Identify which cell holds the provided text, then report its (X, Y) central coordinate. 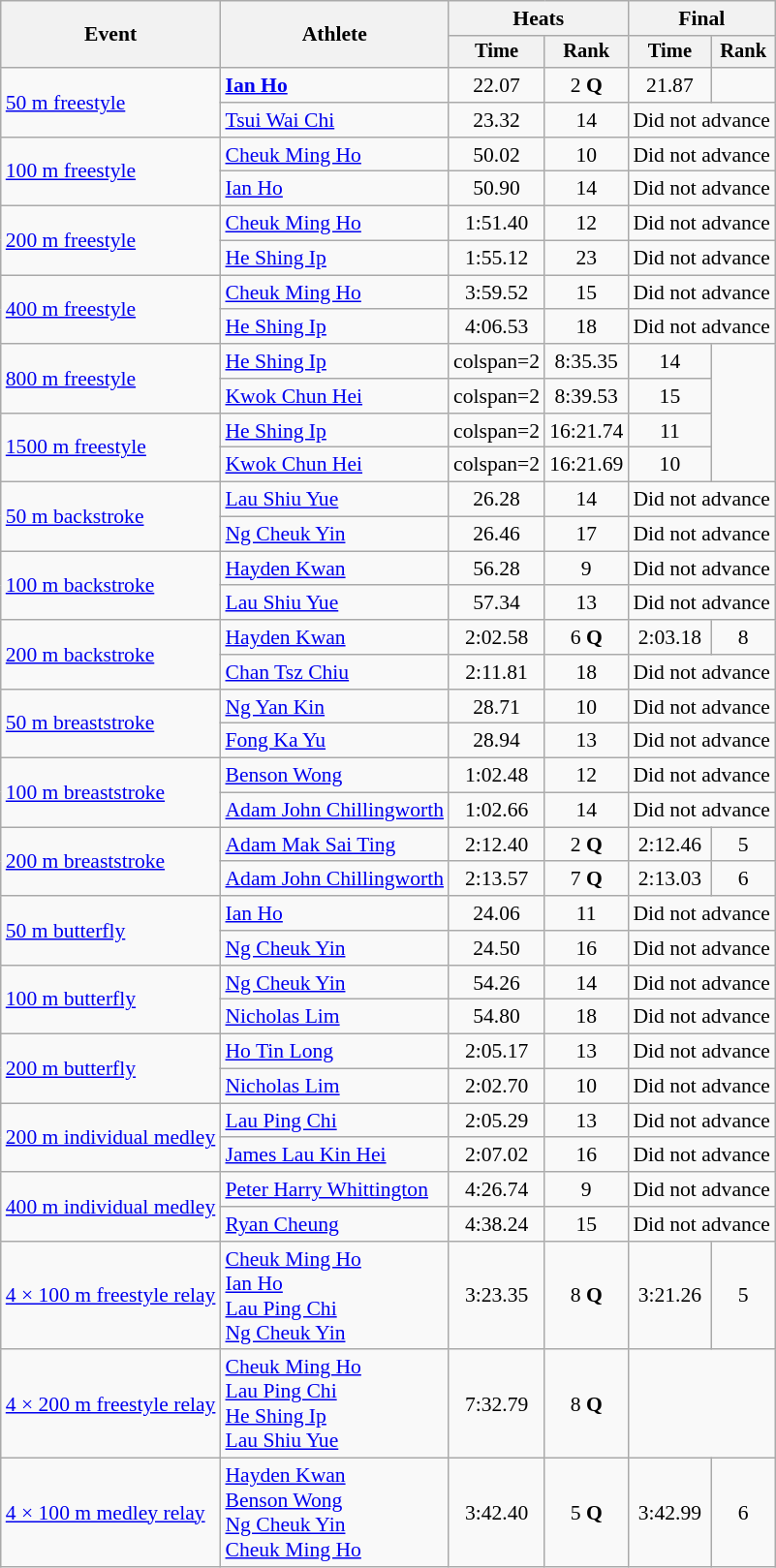
26.46 (496, 535)
100 m backstroke (110, 585)
2:03.18 (669, 637)
800 m freestyle (110, 378)
23.32 (496, 120)
8:35.35 (586, 361)
3:59.52 (496, 292)
Heats (539, 18)
50 m breaststroke (110, 724)
2:02.70 (496, 1087)
Cheuk Ming HoIan HoLau Ping ChiNg Cheuk Yin (334, 1296)
4:38.24 (496, 1224)
54.26 (496, 983)
Ho Tin Long (334, 1052)
4 × 100 m freestyle relay (110, 1296)
23 (586, 259)
57.34 (496, 603)
2:13.57 (496, 879)
4 × 100 m medley relay (110, 1513)
28.71 (496, 707)
Adam Mak Sai Ting (334, 845)
400 m freestyle (110, 310)
Ryan Cheung (334, 1224)
16:21.69 (586, 465)
Fong Ka Yu (334, 741)
7 Q (586, 879)
1:55.12 (496, 259)
6 Q (586, 637)
8 (743, 637)
Athlete (334, 35)
4:06.53 (496, 327)
4 × 200 m freestyle relay (110, 1404)
Peter Harry Whittington (334, 1189)
1:51.40 (496, 224)
100 m butterfly (110, 999)
22.07 (496, 85)
2:07.02 (496, 1155)
Tsui Wai Chi (334, 120)
Hayden KwanBenson WongNg Cheuk YinCheuk Ming Ho (334, 1513)
2:13.03 (669, 879)
50 m freestyle (110, 103)
200 m freestyle (110, 240)
Final (701, 18)
50 m butterfly (110, 930)
Lau Ping Chi (334, 1121)
200 m butterfly (110, 1069)
Ng Yan Kin (334, 707)
3:42.99 (669, 1513)
400 m individual medley (110, 1207)
50.02 (496, 155)
8:39.53 (586, 396)
2:12.46 (669, 845)
50.90 (496, 189)
1500 m freestyle (110, 447)
100 m freestyle (110, 172)
16:21.74 (586, 431)
56.28 (496, 569)
7:32.79 (496, 1404)
5 Q (586, 1513)
28.94 (496, 741)
100 m breaststroke (110, 792)
Benson Wong (334, 776)
2:05.29 (496, 1121)
Chan Tsz Chiu (334, 672)
2:11.81 (496, 672)
3:21.26 (669, 1296)
1:02.66 (496, 811)
3:23.35 (496, 1296)
James Lau Kin Hei (334, 1155)
200 m breaststroke (110, 862)
21.87 (669, 85)
17 (586, 535)
200 m backstroke (110, 655)
24.50 (496, 948)
Event (110, 35)
26.28 (496, 500)
200 m individual medley (110, 1137)
50 m backstroke (110, 517)
4:26.74 (496, 1189)
24.06 (496, 913)
2:05.17 (496, 1052)
2:02.58 (496, 637)
2:12.40 (496, 845)
54.80 (496, 1017)
3:42.40 (496, 1513)
1:02.48 (496, 776)
Cheuk Ming HoLau Ping ChiHe Shing IpLau Shiu Yue (334, 1404)
